Find where the given text appears and provide that cell's center as [x, y] coordinate. 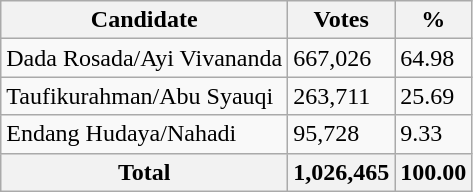
Dada Rosada/Ayi Vivananda [144, 58]
9.33 [434, 134]
1,026,465 [342, 172]
% [434, 20]
263,711 [342, 96]
667,026 [342, 58]
64.98 [434, 58]
25.69 [434, 96]
Total [144, 172]
95,728 [342, 134]
100.00 [434, 172]
Candidate [144, 20]
Taufikurahman/Abu Syauqi [144, 96]
Endang Hudaya/Nahadi [144, 134]
Votes [342, 20]
